Extract the (x, y) coordinate from the center of the cell holding the provided text.  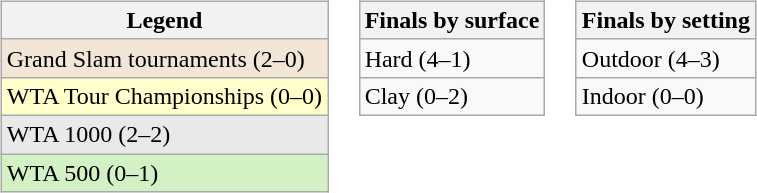
WTA Tour Championships (0–0) (164, 96)
Clay (0–2) (452, 96)
Indoor (0–0) (666, 96)
Grand Slam tournaments (2–0) (164, 58)
Finals by setting (666, 20)
Hard (4–1) (452, 58)
Outdoor (4–3) (666, 58)
WTA 500 (0–1) (164, 173)
Legend (164, 20)
Finals by surface (452, 20)
WTA 1000 (2–2) (164, 134)
